Scan for the cell matching the given text and deliver its [X, Y] coordinate at center. 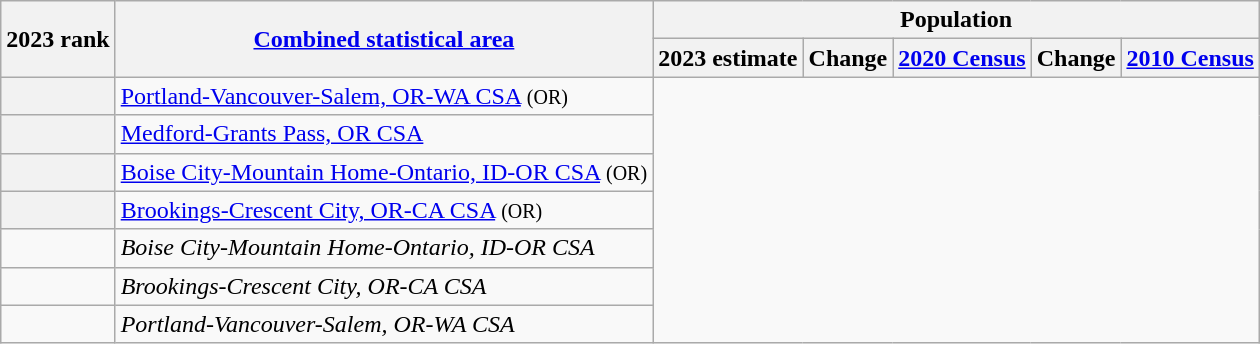
Boise City-Mountain Home-Ontario, ID-OR CSA (OR) [384, 172]
Portland-Vancouver-Salem, OR-WA CSA [384, 324]
2020 Census [962, 58]
2010 Census [1190, 58]
Combined statistical area [384, 39]
Medford-Grants Pass, OR CSA [384, 134]
2023 rank [58, 39]
2023 estimate [728, 58]
Brookings-Crescent City, OR-CA CSA [384, 286]
Portland-Vancouver-Salem, OR-WA CSA (OR) [384, 96]
Population [956, 20]
Boise City-Mountain Home-Ontario, ID-OR CSA [384, 248]
Brookings-Crescent City, OR-CA CSA (OR) [384, 210]
